Find where the given text appears and provide that cell's center as (x, y) coordinate. 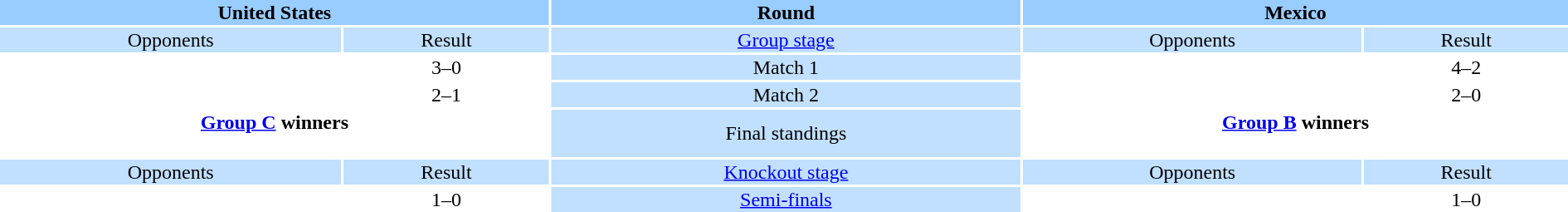
Match 2 (786, 95)
2–1 (446, 95)
3–0 (446, 67)
United States (275, 12)
4–2 (1466, 67)
Group stage (786, 40)
Mexico (1296, 12)
Final standings (786, 133)
Semi-finals (786, 200)
Knockout stage (786, 172)
Round (786, 12)
2–0 (1466, 95)
Group B winners (1296, 133)
Group C winners (275, 133)
Match 1 (786, 67)
